Locate the cell with the specified text and output its [x, y] center coordinate. 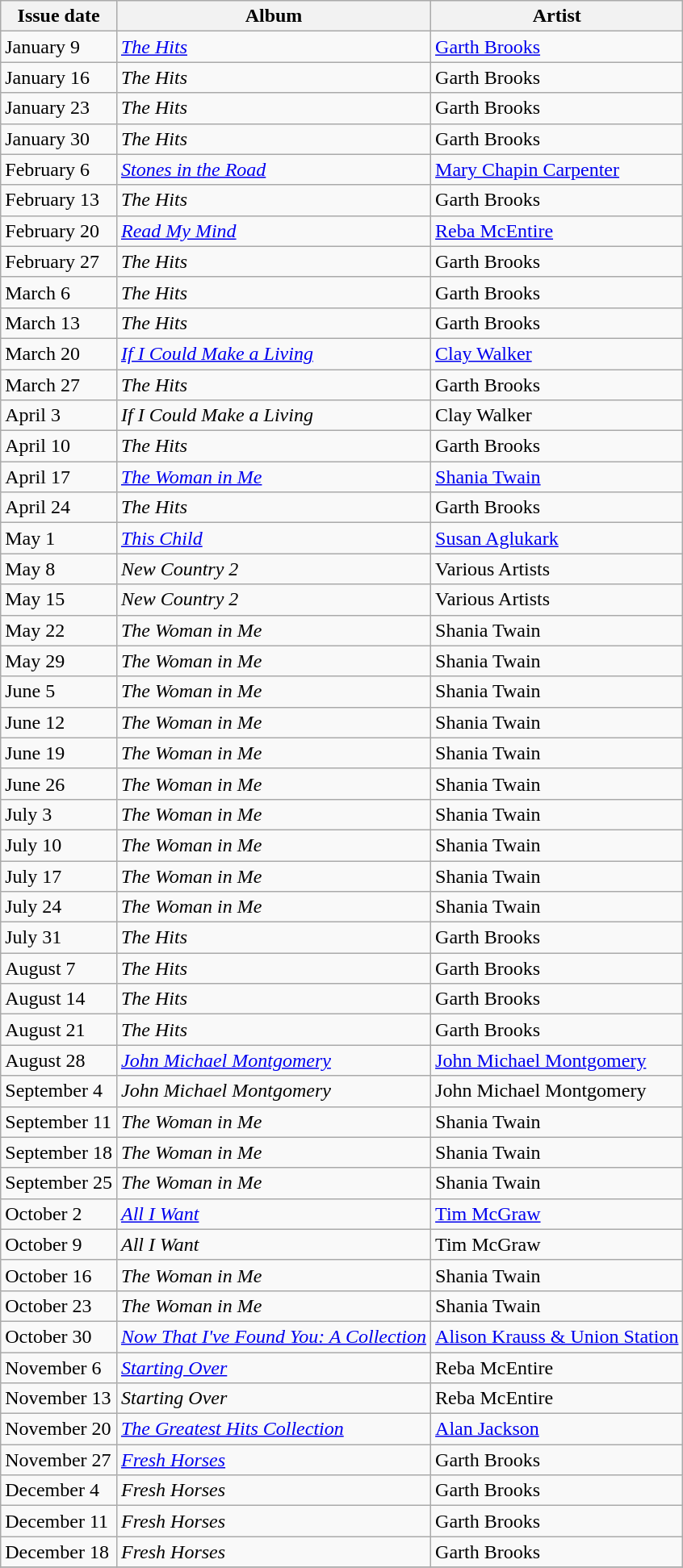
Artist [557, 16]
April 10 [59, 446]
May 15 [59, 600]
Susan Aglukark [557, 538]
April 24 [59, 508]
This Child [273, 538]
July 17 [59, 876]
June 19 [59, 753]
November 20 [59, 1429]
Stones in the Road [273, 169]
September 25 [59, 1183]
March 27 [59, 385]
October 23 [59, 1306]
January 16 [59, 77]
July 3 [59, 814]
March 6 [59, 292]
November 27 [59, 1460]
August 28 [59, 1060]
April 3 [59, 416]
October 9 [59, 1244]
August 7 [59, 968]
June 26 [59, 784]
August 14 [59, 999]
October 30 [59, 1336]
December 4 [59, 1491]
The Greatest Hits Collection [273, 1429]
January 30 [59, 139]
February 20 [59, 231]
July 31 [59, 938]
Issue date [59, 16]
February 13 [59, 200]
September 4 [59, 1091]
February 6 [59, 169]
May 1 [59, 538]
July 10 [59, 845]
Now That I've Found You: A Collection [273, 1336]
January 23 [59, 108]
Album [273, 16]
December 11 [59, 1521]
June 12 [59, 722]
Mary Chapin Carpenter [557, 169]
August 21 [59, 1030]
January 9 [59, 47]
June 5 [59, 692]
Alan Jackson [557, 1429]
February 27 [59, 261]
April 17 [59, 477]
September 18 [59, 1152]
October 2 [59, 1214]
March 13 [59, 323]
May 22 [59, 630]
October 16 [59, 1275]
May 8 [59, 569]
November 6 [59, 1368]
May 29 [59, 661]
July 24 [59, 907]
Alison Krauss & Union Station [557, 1336]
December 18 [59, 1552]
March 20 [59, 353]
September 11 [59, 1122]
Read My Mind [273, 231]
November 13 [59, 1399]
